Provide the (X, Y) coordinate of the cell's center where the given text is located.  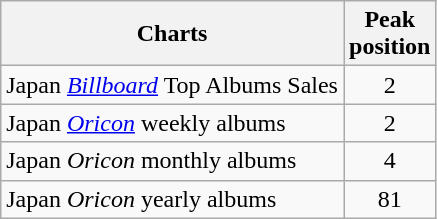
Peakposition (390, 34)
Japan Oricon monthly albums (172, 161)
4 (390, 161)
Charts (172, 34)
Japan Billboard Top Albums Sales (172, 85)
81 (390, 199)
Japan Oricon weekly albums (172, 123)
Japan Oricon yearly albums (172, 199)
